Return the (X, Y) coordinate for the center point of the cell that contains the specified text.  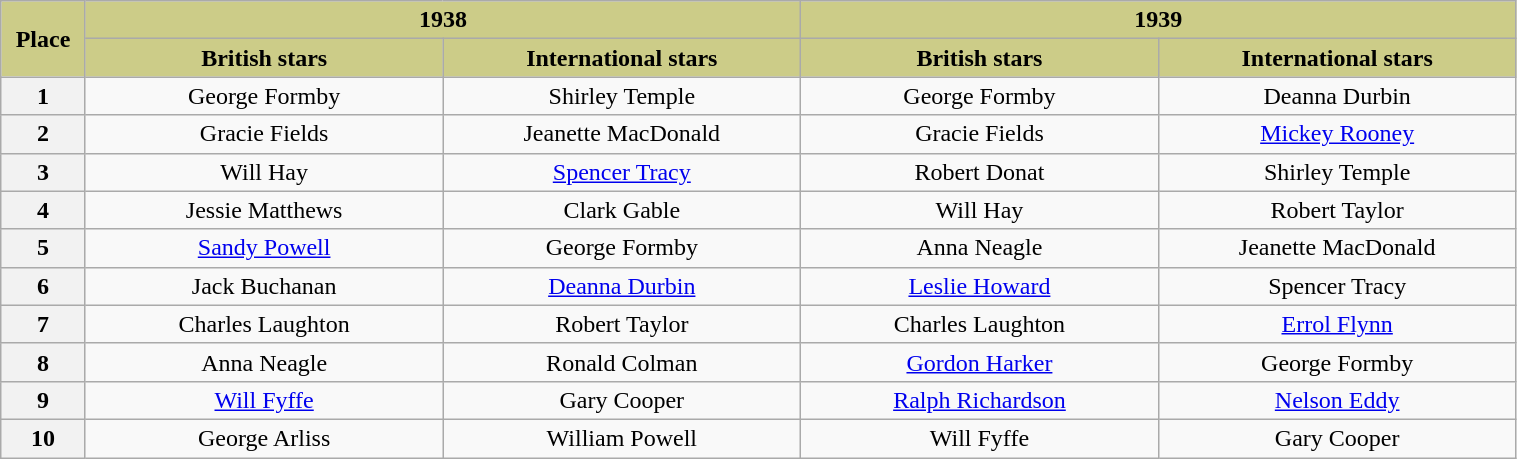
Place (44, 39)
8 (44, 362)
Nelson Eddy (1337, 400)
Jack Buchanan (264, 286)
Gordon Harker (980, 362)
9 (44, 400)
Robert Donat (980, 172)
4 (44, 210)
Errol Flynn (1337, 324)
7 (44, 324)
Leslie Howard (980, 286)
6 (44, 286)
2 (44, 134)
1938 (442, 20)
10 (44, 438)
Ronald Colman (622, 362)
1939 (1158, 20)
Sandy Powell (264, 248)
William Powell (622, 438)
3 (44, 172)
Clark Gable (622, 210)
Ralph Richardson (980, 400)
Mickey Rooney (1337, 134)
1 (44, 96)
Jessie Matthews (264, 210)
5 (44, 248)
George Arliss (264, 438)
